Capture the cell that displays the provided text and extract its (X, Y) central coordinate. 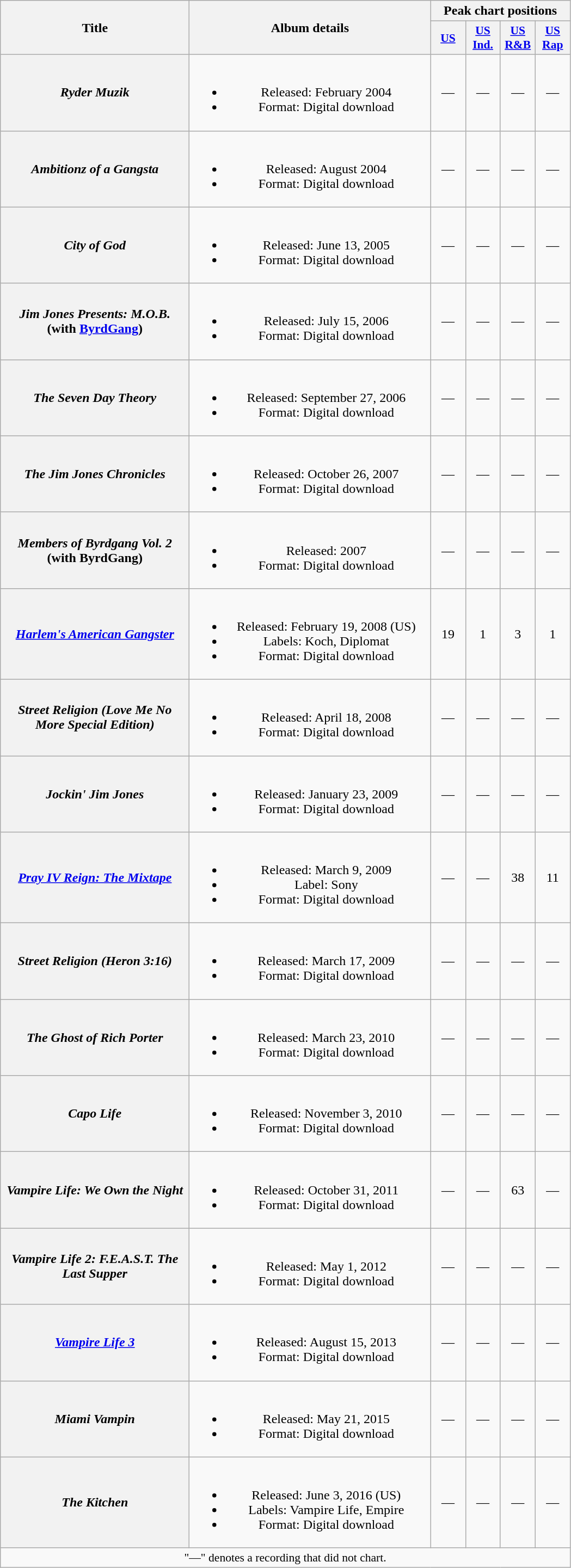
63 (518, 1190)
Ryder Muzik (95, 93)
Street Religion (Love Me No More Special Edition) (95, 717)
Capo Life (95, 1114)
Released: August 15, 2013Format: Digital download (310, 1343)
19 (448, 634)
US (448, 38)
"—" denotes a recording that did not chart. (285, 1558)
Released: January 23, 2009Format: Digital download (310, 794)
The Kitchen (95, 1502)
11 (552, 878)
Harlem's American Gangster (95, 634)
The Jim Jones Chronicles (95, 474)
Released: February 2004Format: Digital download (310, 93)
Released: April 18, 2008Format: Digital download (310, 717)
Released: August 2004Format: Digital download (310, 169)
Street Religion (Heron 3:16) (95, 961)
USR&B (518, 38)
Released: July 15, 2006Format: Digital download (310, 321)
Released: October 31, 2011Format: Digital download (310, 1190)
The Ghost of Rich Porter (95, 1038)
Peak chart positions (500, 11)
Vampire Life 2: F.E.A.S.T. The Last Supper (95, 1266)
USInd. (483, 38)
Vampire Life 3 (95, 1343)
Released: October 26, 2007Format: Digital download (310, 474)
Released: June 13, 2005Format: Digital download (310, 245)
Members of Byrdgang Vol. 2(with ByrdGang) (95, 550)
Released: May 21, 2015Format: Digital download (310, 1419)
Released: 2007Format: Digital download (310, 550)
Miami Vampin (95, 1419)
Released: March 23, 2010Format: Digital download (310, 1038)
Ambitionz of a Gangsta (95, 169)
Vampire Life: We Own the Night (95, 1190)
USRap (552, 38)
Released: March 9, 2009Label: SonyFormat: Digital download (310, 878)
Released: February 19, 2008 (US)Labels: Koch, DiplomatFormat: Digital download (310, 634)
Jim Jones Presents: M.O.B.(with ByrdGang) (95, 321)
City of God (95, 245)
The Seven Day Theory (95, 398)
Released: June 3, 2016 (US)Labels: Vampire Life, EmpireFormat: Digital download (310, 1502)
Pray IV Reign: The Mixtape (95, 878)
Released: September 27, 2006Format: Digital download (310, 398)
38 (518, 878)
Title (95, 27)
3 (518, 634)
Released: May 1, 2012Format: Digital download (310, 1266)
Released: November 3, 2010Format: Digital download (310, 1114)
Jockin' Jim Jones (95, 794)
Released: March 17, 2009Format: Digital download (310, 961)
Album details (310, 27)
